Detect which cell encompasses the target text, then output its [x, y] center coordinate. 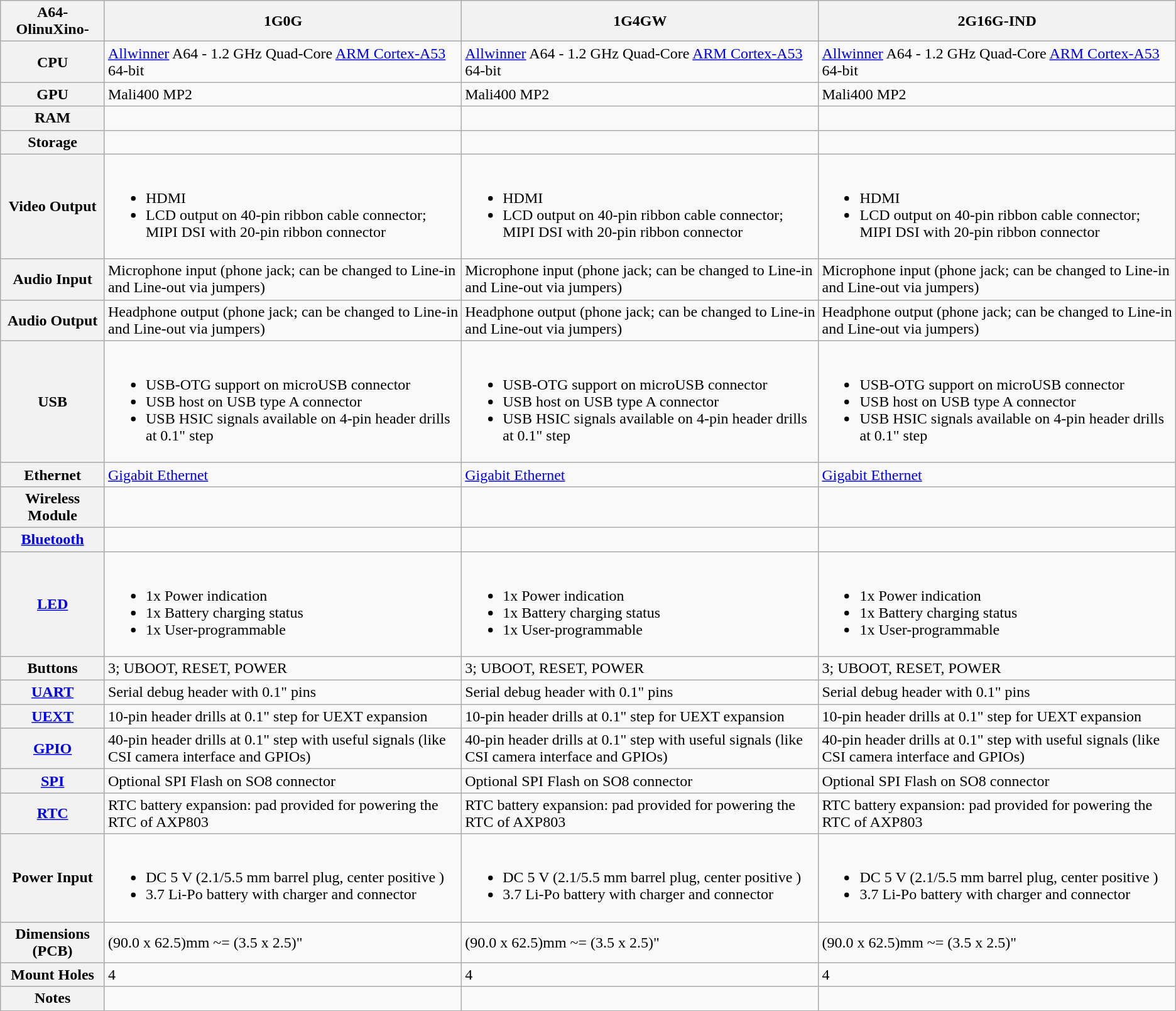
CPU [53, 62]
Storage [53, 142]
Power Input [53, 878]
Wireless Module [53, 506]
USB [53, 402]
1G4GW [640, 21]
Audio Output [53, 320]
Video Output [53, 206]
A64-OlinuXino- [53, 21]
RTC [53, 813]
SPI [53, 781]
Dimensions (PCB) [53, 943]
LED [53, 604]
UART [53, 692]
GPIO [53, 749]
RAM [53, 118]
Buttons [53, 669]
Ethernet [53, 474]
Bluetooth [53, 539]
UEXT [53, 716]
GPU [53, 94]
2G16G-IND [997, 21]
Mount Holes [53, 975]
Audio Input [53, 279]
Notes [53, 998]
1G0G [283, 21]
